Extract the (x, y) coordinate from the center of the cell holding the provided text.  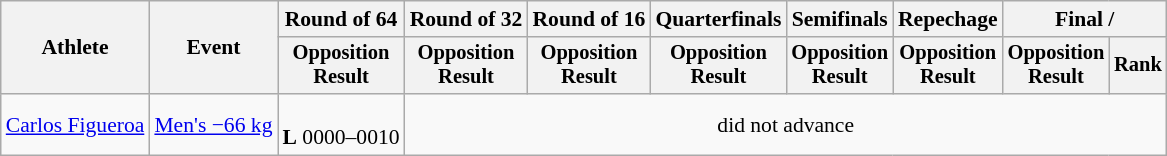
Repechage (948, 19)
Carlos Figueroa (76, 124)
Men's −66 kg (213, 124)
Semifinals (840, 19)
did not advance (786, 124)
Round of 16 (588, 19)
Round of 64 (342, 19)
Final / (1085, 19)
Quarterfinals (718, 19)
Rank (1138, 66)
Athlete (76, 48)
Round of 32 (466, 19)
Event (213, 48)
L 0000–0010 (342, 124)
